Find where the given text appears and provide that cell's center as (x, y) coordinate. 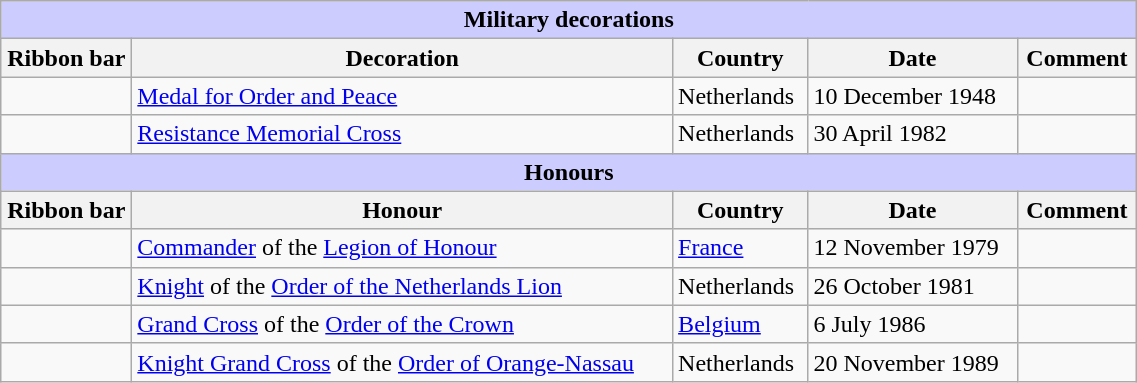
Military decorations (569, 20)
Commander of the Legion of Honour (402, 248)
Knight of the Order of the Netherlands Lion (402, 286)
20 November 1989 (912, 362)
Honours (569, 172)
Belgium (740, 324)
Knight Grand Cross of the Order of Orange-Nassau (402, 362)
Grand Cross of the Order of the Crown (402, 324)
10 December 1948 (912, 96)
30 April 1982 (912, 134)
Medal for Order and Peace (402, 96)
6 July 1986 (912, 324)
Honour (402, 210)
Decoration (402, 58)
Resistance Memorial Cross (402, 134)
France (740, 248)
12 November 1979 (912, 248)
26 October 1981 (912, 286)
